Locate the cell with the specified text and output its (X, Y) center coordinate. 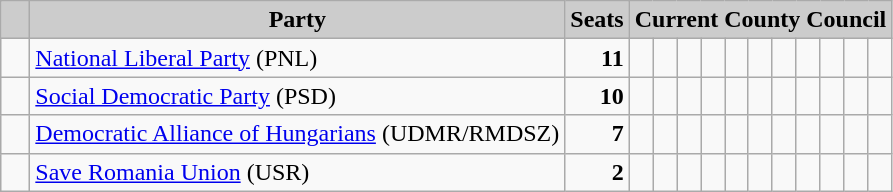
Current County Council (760, 20)
10 (597, 96)
Social Democratic Party (PSD) (298, 96)
11 (597, 58)
2 (597, 172)
National Liberal Party (PNL) (298, 58)
Seats (597, 20)
7 (597, 134)
Save Romania Union (USR) (298, 172)
Party (298, 20)
Democratic Alliance of Hungarians (UDMR/RMDSZ) (298, 134)
